Output the [x, y] coordinate of the center of the cell containing the given text.  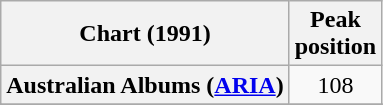
Peakposition [335, 34]
Australian Albums (ARIA) [145, 85]
Chart (1991) [145, 34]
108 [335, 85]
